Detect which cell encompasses the target text, then output its (x, y) center coordinate. 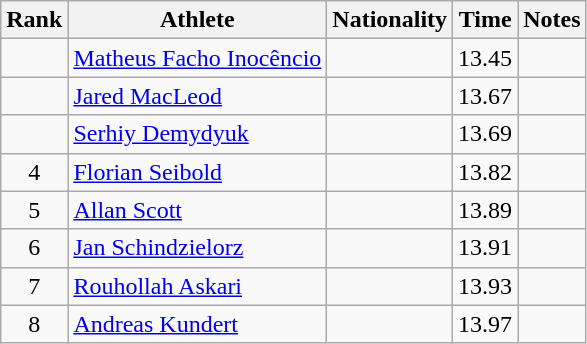
Jan Schindzielorz (198, 248)
13.89 (486, 210)
13.91 (486, 248)
Time (486, 20)
13.97 (486, 324)
4 (34, 172)
Andreas Kundert (198, 324)
Allan Scott (198, 210)
6 (34, 248)
Rank (34, 20)
13.67 (486, 96)
Notes (552, 20)
13.69 (486, 134)
7 (34, 286)
5 (34, 210)
Nationality (390, 20)
13.45 (486, 58)
Serhiy Demydyuk (198, 134)
Athlete (198, 20)
Jared MacLeod (198, 96)
13.93 (486, 286)
Florian Seibold (198, 172)
Matheus Facho Inocêncio (198, 58)
13.82 (486, 172)
8 (34, 324)
Rouhollah Askari (198, 286)
